Pinpoint the cell where the given text exists, returning its [x, y] midpoint coordinate. 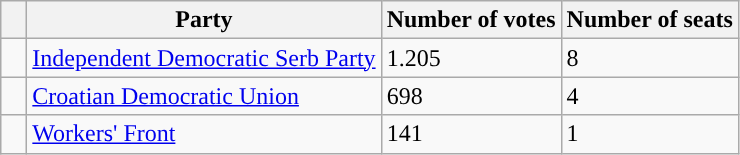
1 [650, 134]
Party [204, 20]
Number of votes [471, 20]
Croatian Democratic Union [204, 96]
698 [471, 96]
1.205 [471, 58]
Workers' Front [204, 134]
Number of seats [650, 20]
141 [471, 134]
8 [650, 58]
4 [650, 96]
Independent Democratic Serb Party [204, 58]
